For the text-containing cell, return its midpoint in [X, Y] coordinate format. 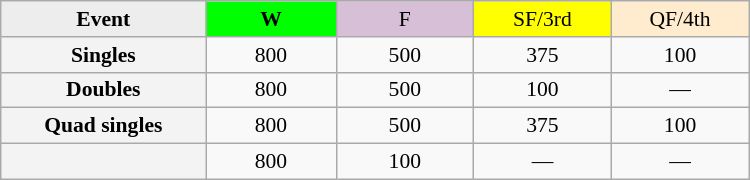
Doubles [104, 90]
QF/4th [680, 19]
Event [104, 19]
W [271, 19]
Singles [104, 55]
Quad singles [104, 126]
SF/3rd [543, 19]
F [405, 19]
